Detect which cell encompasses the target text, then output its [X, Y] center coordinate. 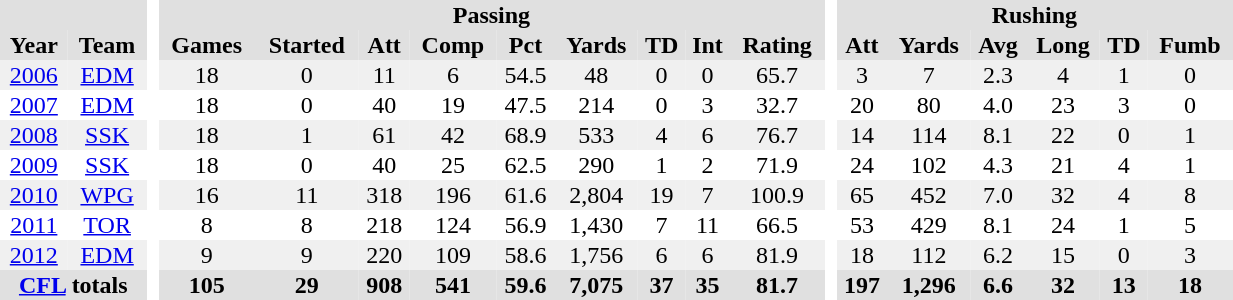
Long [1063, 45]
2007 [34, 105]
66.5 [778, 225]
71.9 [778, 165]
2006 [34, 75]
16 [206, 195]
35 [707, 285]
6.6 [998, 285]
6.2 [998, 255]
62.5 [526, 165]
Pct [526, 45]
452 [928, 195]
908 [384, 285]
429 [928, 225]
2009 [34, 165]
Passing [491, 15]
61.6 [526, 195]
65.7 [778, 75]
2 [707, 165]
112 [928, 255]
14 [862, 135]
7.0 [998, 195]
Rating [778, 45]
318 [384, 195]
59.6 [526, 285]
541 [453, 285]
102 [928, 165]
80 [928, 105]
47.5 [526, 105]
TOR [108, 225]
61 [384, 135]
56.9 [526, 225]
533 [596, 135]
21 [1063, 165]
109 [453, 255]
4.0 [998, 105]
214 [596, 105]
CFL totals [74, 285]
1,296 [928, 285]
53 [862, 225]
2010 [34, 195]
2.3 [998, 75]
Started [307, 45]
Rushing [1034, 15]
7,075 [596, 285]
2008 [34, 135]
114 [928, 135]
100.9 [778, 195]
58.6 [526, 255]
20 [862, 105]
Comp [453, 45]
Fumb [1190, 45]
1,430 [596, 225]
197 [862, 285]
48 [596, 75]
42 [453, 135]
Avg [998, 45]
68.9 [526, 135]
5 [1190, 225]
Games [206, 45]
76.7 [778, 135]
Team [108, 45]
2011 [34, 225]
Year [34, 45]
23 [1063, 105]
15 [1063, 255]
Int [707, 45]
1,756 [596, 255]
105 [206, 285]
54.5 [526, 75]
124 [453, 225]
2,804 [596, 195]
37 [662, 285]
290 [596, 165]
WPG [108, 195]
196 [453, 195]
22 [1063, 135]
81.7 [778, 285]
25 [453, 165]
13 [1124, 285]
32.7 [778, 105]
218 [384, 225]
220 [384, 255]
81.9 [778, 255]
2012 [34, 255]
4.3 [998, 165]
29 [307, 285]
65 [862, 195]
